Return (X, Y) of the center of cell containing provided text 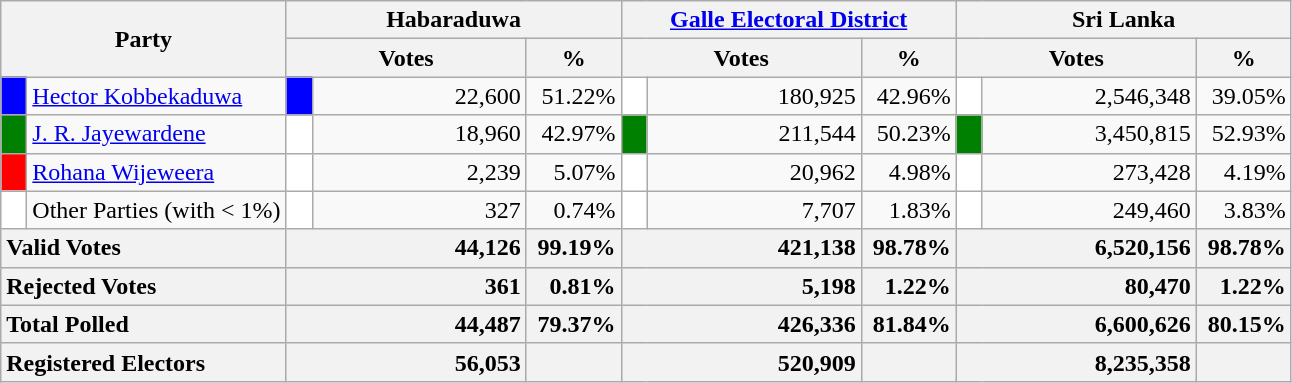
5.07% (574, 172)
5,198 (741, 286)
39.05% (1244, 96)
8,235,358 (1076, 362)
0.74% (574, 210)
Galle Electoral District (788, 20)
211,544 (754, 134)
7,707 (754, 210)
426,336 (741, 324)
22,600 (419, 96)
Hector Kobbekaduwa (156, 96)
J. R. Jayewardene (156, 134)
0.81% (574, 286)
Total Polled (144, 324)
80,470 (1076, 286)
327 (419, 210)
361 (406, 286)
20,962 (754, 172)
Registered Electors (144, 362)
520,909 (741, 362)
Rejected Votes (144, 286)
Valid Votes (144, 248)
80.15% (1244, 324)
50.23% (908, 134)
99.19% (574, 248)
Sri Lanka (1124, 20)
18,960 (419, 134)
6,520,156 (1076, 248)
79.37% (574, 324)
81.84% (908, 324)
52.93% (1244, 134)
180,925 (754, 96)
249,460 (1089, 210)
3.83% (1244, 210)
Other Parties (with < 1%) (156, 210)
Rohana Wijeweera (156, 172)
4.98% (908, 172)
42.97% (574, 134)
273,428 (1089, 172)
4.19% (1244, 172)
2,239 (419, 172)
56,053 (406, 362)
Party (144, 39)
2,546,348 (1089, 96)
42.96% (908, 96)
51.22% (574, 96)
1.83% (908, 210)
6,600,626 (1076, 324)
421,138 (741, 248)
44,126 (406, 248)
3,450,815 (1089, 134)
Habaraduwa (454, 20)
44,487 (406, 324)
